Capture the cell that displays the provided text and extract its [X, Y] central coordinate. 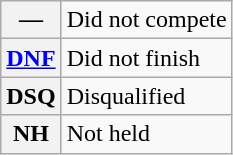
Not held [146, 134]
Did not compete [146, 20]
Disqualified [146, 96]
Did not finish [146, 58]
DNF [31, 58]
DSQ [31, 96]
NH [31, 134]
— [31, 20]
